Capture the cell that displays the provided text and extract its (X, Y) central coordinate. 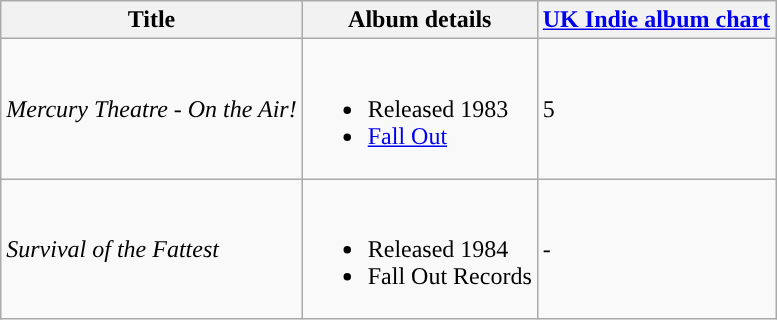
UK Indie album chart (656, 20)
Title (152, 20)
Released 1983Fall Out (420, 109)
- (656, 249)
Survival of the Fattest (152, 249)
5 (656, 109)
Mercury Theatre - On the Air! (152, 109)
Album details (420, 20)
Released 1984Fall Out Records (420, 249)
